Output the [X, Y] coordinate of the center of the cell containing the given text.  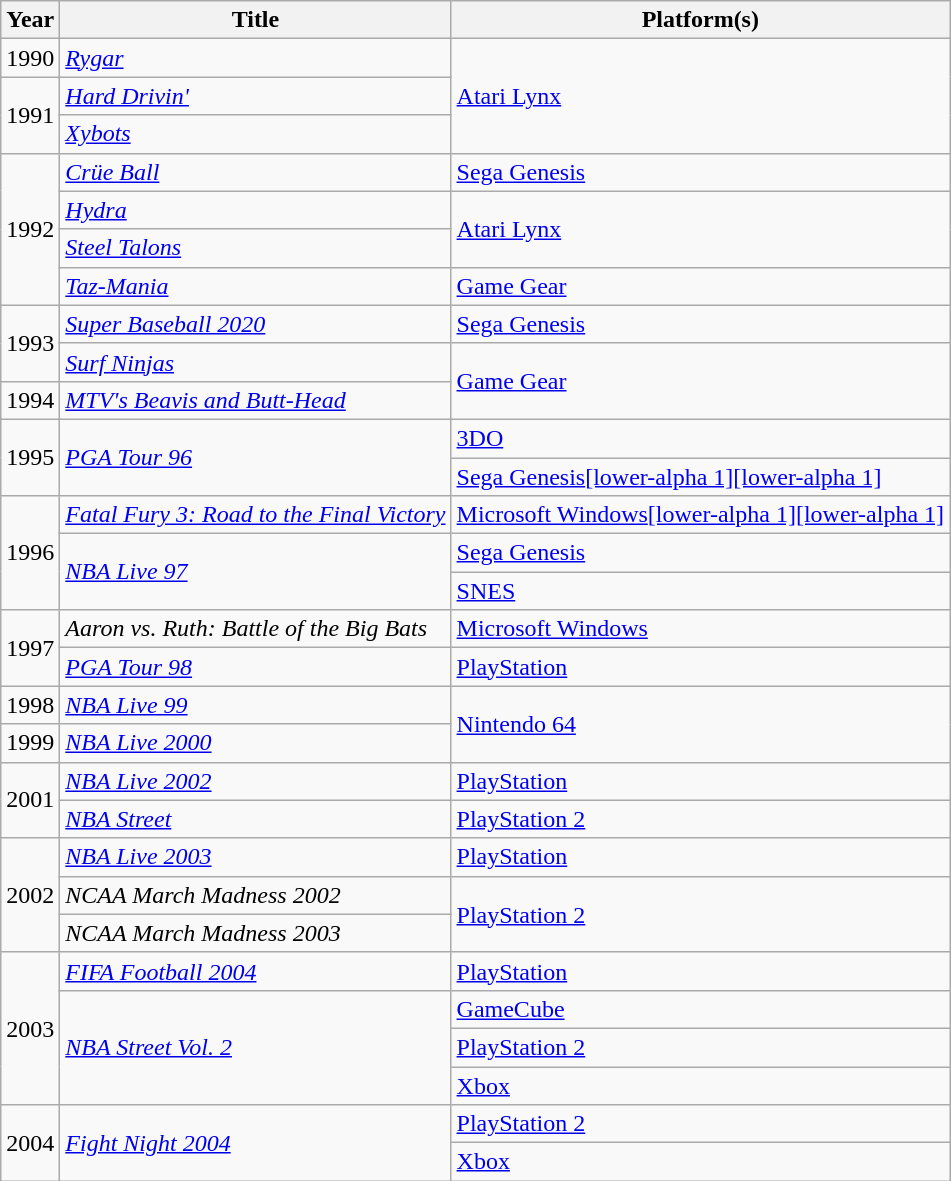
2004 [30, 1143]
Surf Ninjas [256, 362]
NBA Street [256, 819]
NCAA March Madness 2002 [256, 895]
2003 [30, 1028]
Fight Night 2004 [256, 1143]
Aaron vs. Ruth: Battle of the Big Bats [256, 629]
1994 [30, 400]
NBA Live 2003 [256, 857]
3DO [700, 438]
1995 [30, 457]
1990 [30, 58]
1996 [30, 553]
Sega Genesis[lower-alpha 1][lower-alpha 1] [700, 477]
Hydra [256, 210]
2002 [30, 895]
1999 [30, 743]
GameCube [700, 1009]
Xybots [256, 134]
NBA Live 97 [256, 572]
2001 [30, 800]
PGA Tour 98 [256, 667]
Steel Talons [256, 248]
Title [256, 20]
PGA Tour 96 [256, 457]
Microsoft Windows[lower-alpha 1][lower-alpha 1] [700, 515]
FIFA Football 2004 [256, 971]
Super Baseball 2020 [256, 324]
Year [30, 20]
Nintendo 64 [700, 724]
SNES [700, 591]
1993 [30, 343]
1997 [30, 648]
Taz-Mania [256, 286]
Hard Drivin' [256, 96]
NBA Street Vol. 2 [256, 1047]
Rygar [256, 58]
NCAA March Madness 2003 [256, 933]
1992 [30, 229]
Crüe Ball [256, 172]
Microsoft Windows [700, 629]
NBA Live 2002 [256, 781]
1998 [30, 705]
NBA Live 2000 [256, 743]
Fatal Fury 3: Road to the Final Victory [256, 515]
MTV's Beavis and Butt-Head [256, 400]
1991 [30, 115]
Platform(s) [700, 20]
NBA Live 99 [256, 705]
